From the cell containing the given text, extract its center point as (X, Y) coordinate. 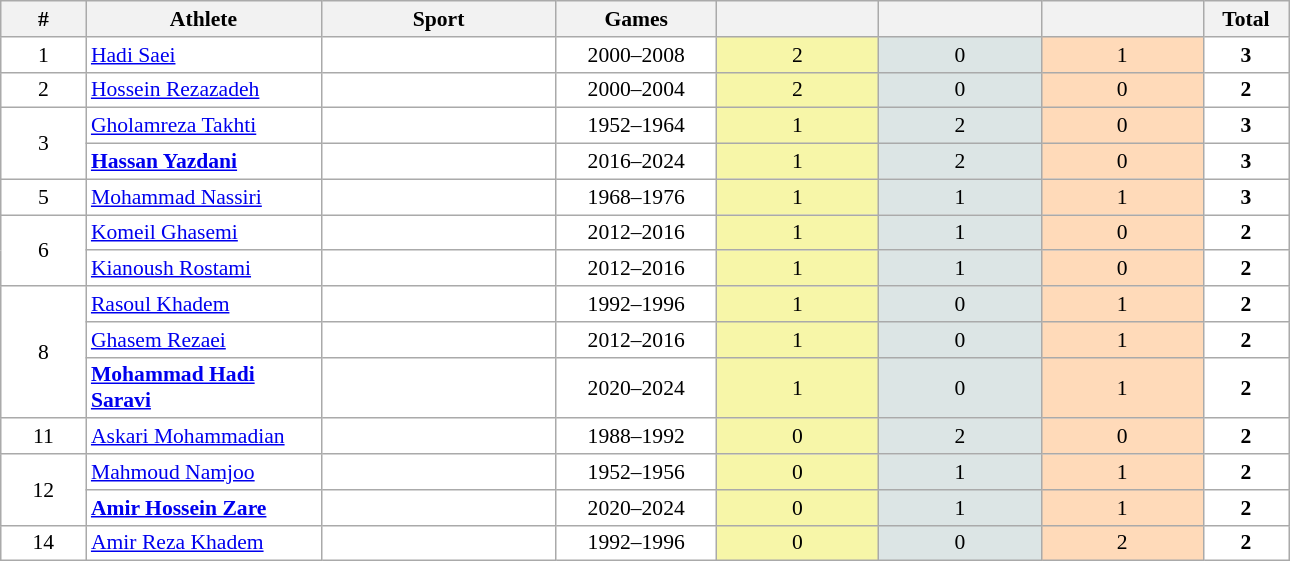
Mohammad Nassiri (204, 197)
Games (636, 19)
1952–1956 (636, 472)
Mahmoud Namjoo (204, 472)
5 (44, 197)
11 (44, 437)
2000–2004 (636, 90)
1988–1992 (636, 437)
Komeil Ghasemi (204, 233)
6 (44, 250)
8 (44, 352)
Hossein Rezazadeh (204, 90)
14 (44, 543)
Hassan Yazdani (204, 162)
Mohammad Hadi Saravi (204, 388)
Sport (438, 19)
2016–2024 (636, 162)
2000–2008 (636, 55)
12 (44, 490)
Gholamreza Takhti (204, 126)
Kianoush Rostami (204, 269)
Rasoul Khadem (204, 304)
Amir Reza Khadem (204, 543)
# (44, 19)
Athlete (204, 19)
Hadi Saei (204, 55)
1968–1976 (636, 197)
Amir Hossein Zare (204, 508)
Total (1246, 19)
Ghasem Rezaei (204, 340)
1952–1964 (636, 126)
Askari Mohammadian (204, 437)
